From the cell containing the given text, extract its center point as (x, y) coordinate. 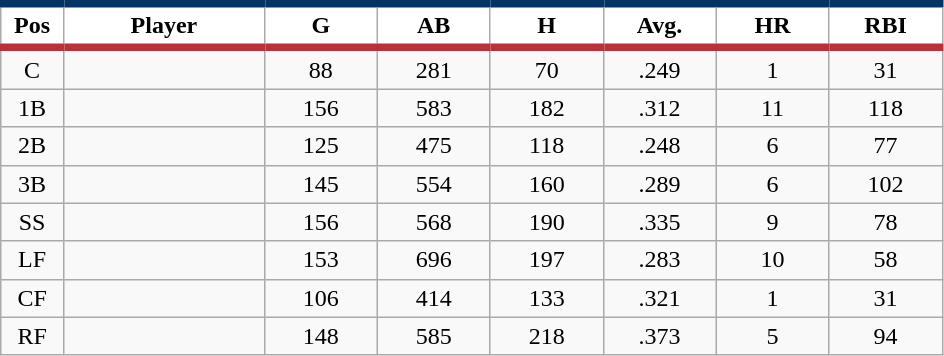
.335 (660, 222)
.373 (660, 336)
106 (320, 298)
568 (434, 222)
190 (546, 222)
9 (772, 222)
696 (434, 260)
Pos (32, 26)
.249 (660, 68)
C (32, 68)
94 (886, 336)
2B (32, 146)
.248 (660, 146)
CF (32, 298)
102 (886, 184)
Player (164, 26)
160 (546, 184)
585 (434, 336)
RBI (886, 26)
197 (546, 260)
11 (772, 108)
.283 (660, 260)
AB (434, 26)
G (320, 26)
218 (546, 336)
182 (546, 108)
.321 (660, 298)
3B (32, 184)
HR (772, 26)
H (546, 26)
475 (434, 146)
70 (546, 68)
Avg. (660, 26)
.312 (660, 108)
.289 (660, 184)
10 (772, 260)
583 (434, 108)
5 (772, 336)
58 (886, 260)
153 (320, 260)
414 (434, 298)
88 (320, 68)
145 (320, 184)
554 (434, 184)
78 (886, 222)
281 (434, 68)
LF (32, 260)
125 (320, 146)
133 (546, 298)
77 (886, 146)
148 (320, 336)
RF (32, 336)
1B (32, 108)
SS (32, 222)
